Scan for the cell matching the given text and deliver its [x, y] coordinate at center. 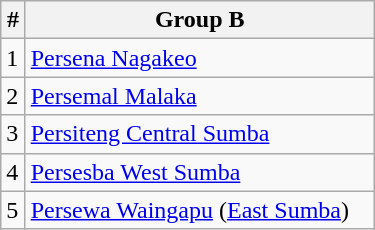
3 [13, 134]
5 [13, 210]
Persesba West Sumba [200, 172]
Persiteng Central Sumba [200, 134]
4 [13, 172]
Persewa Waingapu (East Sumba) [200, 210]
1 [13, 58]
Persemal Malaka [200, 96]
2 [13, 96]
Persena Nagakeo [200, 58]
Group B [200, 20]
# [13, 20]
